Provide the (x, y) coordinate of the cell's center where the given text is located.  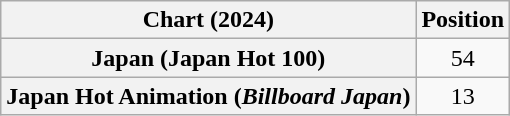
Japan (Japan Hot 100) (208, 58)
Position (463, 20)
54 (463, 58)
Chart (2024) (208, 20)
Japan Hot Animation (Billboard Japan) (208, 96)
13 (463, 96)
